Extract the [X, Y] coordinate from the center of the cell holding the provided text.  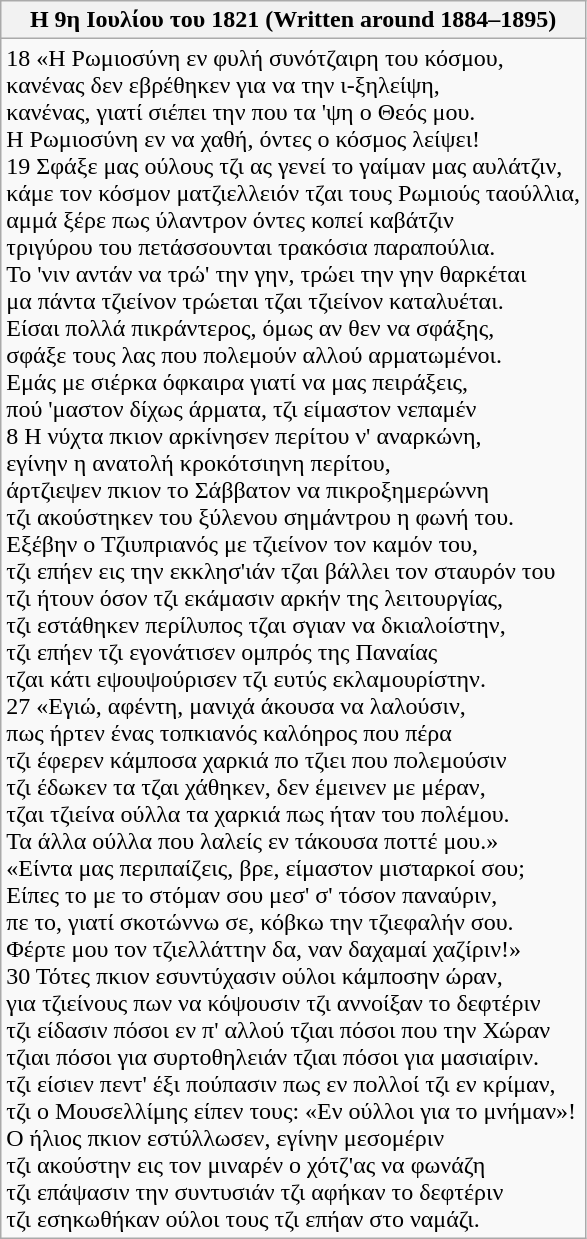
Η 9η Ιουλίου του 1821 (Written around 1884–1895) [294, 20]
